Provide the (x, y) coordinate of the cell's center where the given text is located.  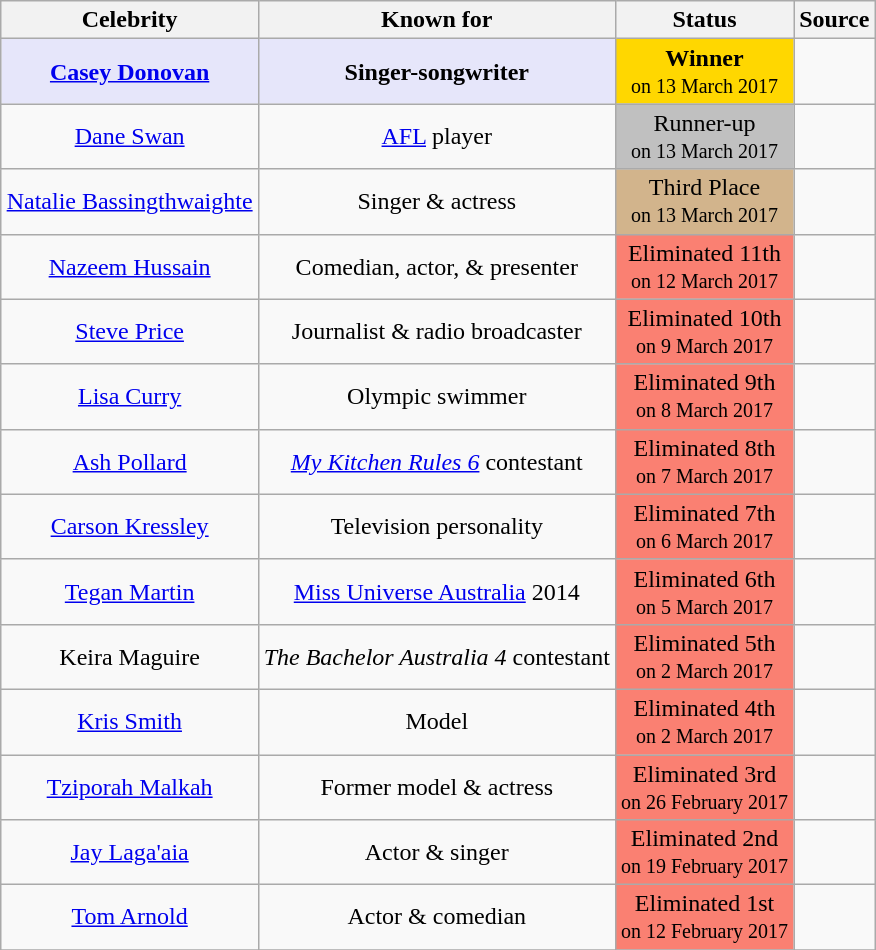
Celebrity (130, 20)
Source (834, 20)
Ash Pollard (130, 462)
AFL player (436, 136)
Status (704, 20)
Actor & singer (436, 852)
Eliminated 6thon 5 March 2017 (704, 592)
Eliminated 9thon 8 March 2017 (704, 396)
Dane Swan (130, 136)
Carson Kressley (130, 526)
Eliminated 5thon 2 March 2017 (704, 656)
Eliminated 10thon 9 March 2017 (704, 332)
Tegan Martin (130, 592)
Tziporah Malkah (130, 786)
Natalie Bassingthwaighte (130, 202)
Keira Maguire (130, 656)
Eliminated 4thon 2 March 2017 (704, 722)
Jay Laga'aia (130, 852)
Winneron 13 March 2017 (704, 72)
Journalist & radio broadcaster (436, 332)
Comedian, actor, & presenter (436, 266)
Eliminated 8thon 7 March 2017 (704, 462)
Third Placeon 13 March 2017 (704, 202)
Runner-upon 13 March 2017 (704, 136)
Nazeem Hussain (130, 266)
My Kitchen Rules 6 contestant (436, 462)
Steve Price (130, 332)
Eliminated 7thon 6 March 2017 (704, 526)
Casey Donovan (130, 72)
Eliminated 1ston 12 February 2017 (704, 918)
Former model & actress (436, 786)
Olympic swimmer (436, 396)
Kris Smith (130, 722)
Known for (436, 20)
Tom Arnold (130, 918)
Miss Universe Australia 2014 (436, 592)
The Bachelor Australia 4 contestant (436, 656)
Actor & comedian (436, 918)
Singer & actress (436, 202)
Model (436, 722)
Eliminated 11thon 12 March 2017 (704, 266)
Television personality (436, 526)
Lisa Curry (130, 396)
Eliminated 2ndon 19 February 2017 (704, 852)
Eliminated 3rdon 26 February 2017 (704, 786)
Singer-songwriter (436, 72)
